Find where the given text appears and provide that cell's center as [X, Y] coordinate. 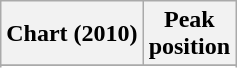
Chart (2010) [72, 34]
Peakposition [189, 34]
